Return the [x, y] coordinate for the center point of the cell that contains the specified text.  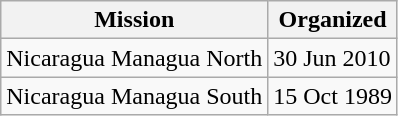
15 Oct 1989 [333, 96]
Nicaragua Managua South [134, 96]
30 Jun 2010 [333, 58]
Mission [134, 20]
Nicaragua Managua North [134, 58]
Organized [333, 20]
